Provide the [X, Y] coordinate of the cell's center where the given text is located.  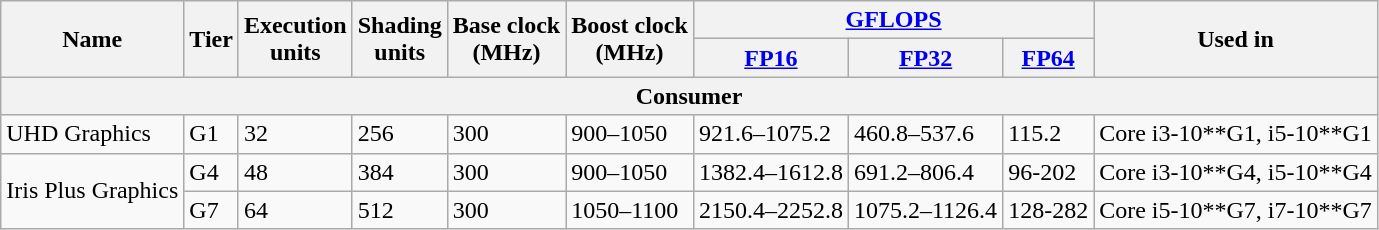
FP32 [925, 58]
1050–1100 [630, 210]
64 [295, 210]
G7 [212, 210]
2150.4–2252.8 [770, 210]
691.2–806.4 [925, 172]
G4 [212, 172]
Name [92, 39]
GFLOPS [893, 20]
Tier [212, 39]
UHD Graphics [92, 134]
Consumer [690, 96]
128-282 [1048, 210]
512 [400, 210]
Used in [1236, 39]
Core i3-10**G1, i5-10**G1 [1236, 134]
921.6–1075.2 [770, 134]
1075.2–1126.4 [925, 210]
1382.4–1612.8 [770, 172]
G1 [212, 134]
96-202 [1048, 172]
256 [400, 134]
Iris Plus Graphics [92, 191]
Boost clock(MHz) [630, 39]
384 [400, 172]
Core i5-10**G7, i7-10**G7 [1236, 210]
Core i3-10**G4, i5-10**G4 [1236, 172]
FP64 [1048, 58]
48 [295, 172]
32 [295, 134]
460.8–537.6 [925, 134]
Executionunits [295, 39]
Shadingunits [400, 39]
FP16 [770, 58]
115.2 [1048, 134]
Base clock(MHz) [506, 39]
